Identify which cell holds the provided text, then report its [X, Y] central coordinate. 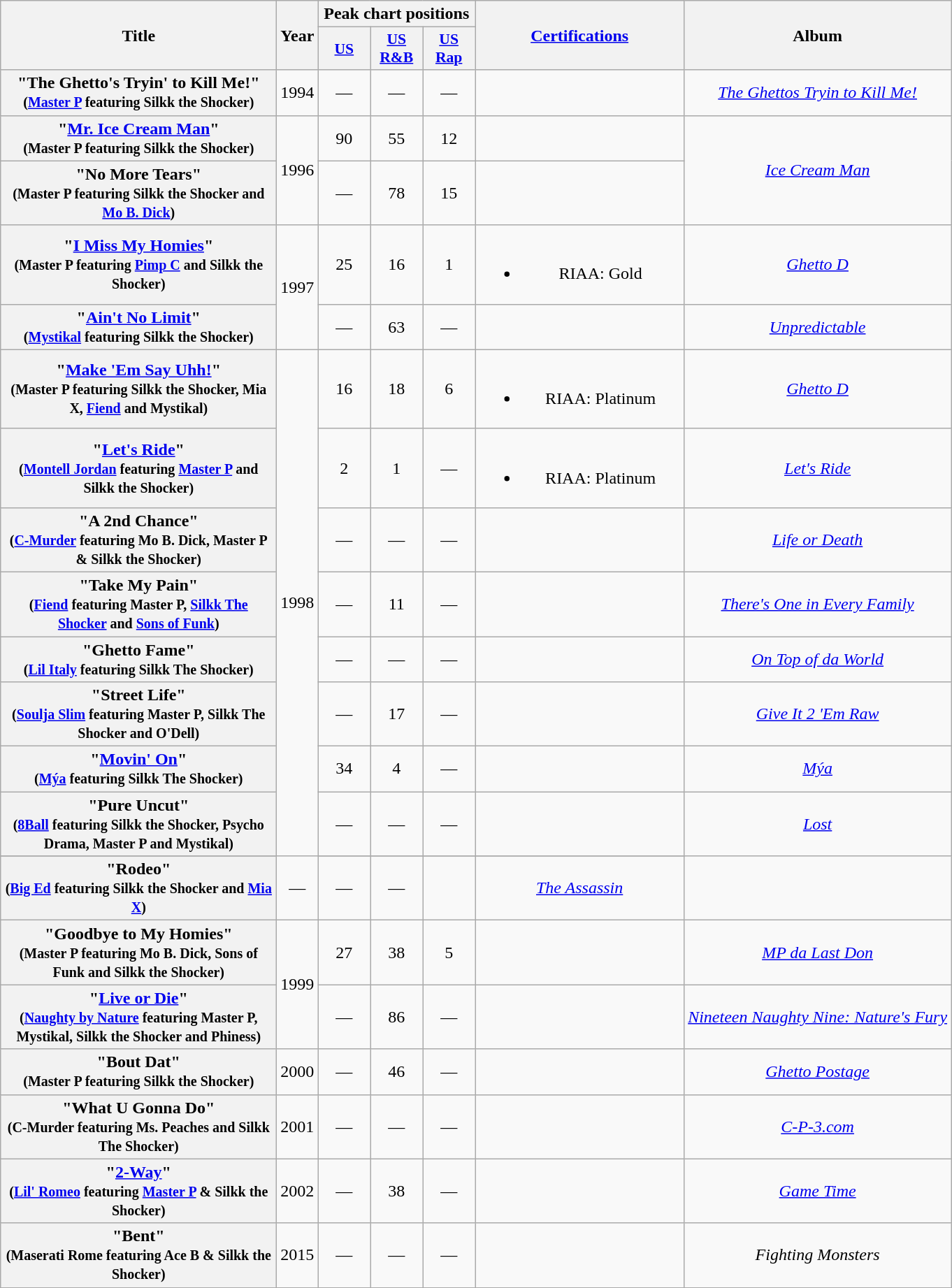
2000 [298, 1072]
15 [449, 193]
"I Miss My Homies"(Master P featuring Pimp C and Silkk the Shocker) [138, 264]
1999 [298, 985]
4 [397, 769]
86 [397, 1017]
2 [344, 468]
"Take My Pain"(Fiend featuring Master P, Silkk The Shocker and Sons of Funk) [138, 604]
"Goodbye to My Homies"(Master P featuring Mo B. Dick, Sons of Funk and Silkk the Shocker) [138, 953]
18 [397, 389]
Ice Cream Man [818, 171]
Life or Death [818, 540]
Nineteen Naughty Nine: Nature's Fury [818, 1017]
90 [344, 138]
There's One in Every Family [818, 604]
Peak chart positions [397, 14]
2002 [298, 1191]
25 [344, 264]
Let's Ride [818, 468]
5 [449, 953]
1994 [298, 92]
"A 2nd Chance"(C-Murder featuring Mo B. Dick, Master P & Silkk the Shocker) [138, 540]
27 [344, 953]
Mýa [818, 769]
"Rodeo"(Big Ed featuring Silkk the Shocker and Mia X) [138, 888]
MP da Last Don [818, 953]
The Ghettos Tryin to Kill Me! [818, 92]
"Mr. Ice Cream Man"(Master P featuring Silkk the Shocker) [138, 138]
"Make 'Em Say Uhh!"(Master P featuring Silkk the Shocker, Mia X, Fiend and Mystikal) [138, 389]
"Ain't No Limit"(Mystikal featuring Silkk the Shocker) [138, 327]
Certifications [580, 35]
Album [818, 35]
6 [449, 389]
11 [397, 604]
Unpredictable [818, 327]
The Assassin [580, 888]
"Street Life"(Soulja Slim featuring Master P, Silkk The Shocker and O'Dell) [138, 714]
1998 [298, 602]
Year [298, 35]
"2-Way"(Lil' Romeo featuring Master P & Silkk the Shocker) [138, 1191]
"Ghetto Fame"(Lil Italy featuring Silkk The Shocker) [138, 658]
12 [449, 138]
17 [397, 714]
Ghetto Postage [818, 1072]
"Live or Die"(Naughty by Nature featuring Master P, Mystikal, Silkk the Shocker and Phiness) [138, 1017]
1997 [298, 287]
"Bout Dat"(Master P featuring Silkk the Shocker) [138, 1072]
Give It 2 'Em Raw [818, 714]
RIAA: Gold [580, 264]
"Let's Ride"(Montell Jordan featuring Master P and Silkk the Shocker) [138, 468]
"Bent"(Maserati Rome featuring Ace B & Silkk the Shocker) [138, 1255]
Title [138, 35]
C-P-3.com [818, 1127]
Lost [818, 824]
On Top of da World [818, 658]
Game Time [818, 1191]
"Movin' On"(Mýa featuring Silkk The Shocker) [138, 769]
78 [397, 193]
USR&B [397, 49]
34 [344, 769]
"Pure Uncut"(8Ball featuring Silkk the Shocker, Psycho Drama, Master P and Mystikal) [138, 824]
55 [397, 138]
46 [397, 1072]
"The Ghetto's Tryin' to Kill Me!"(Master P featuring Silkk the Shocker) [138, 92]
63 [397, 327]
US [344, 49]
2015 [298, 1255]
Fighting Monsters [818, 1255]
1996 [298, 171]
"No More Tears"(Master P featuring Silkk the Shocker and Mo B. Dick) [138, 193]
"What U Gonna Do"(C-Murder featuring Ms. Peaches and Silkk The Shocker) [138, 1127]
2001 [298, 1127]
USRap [449, 49]
